Pinpoint the cell where the given text exists, returning its (x, y) midpoint coordinate. 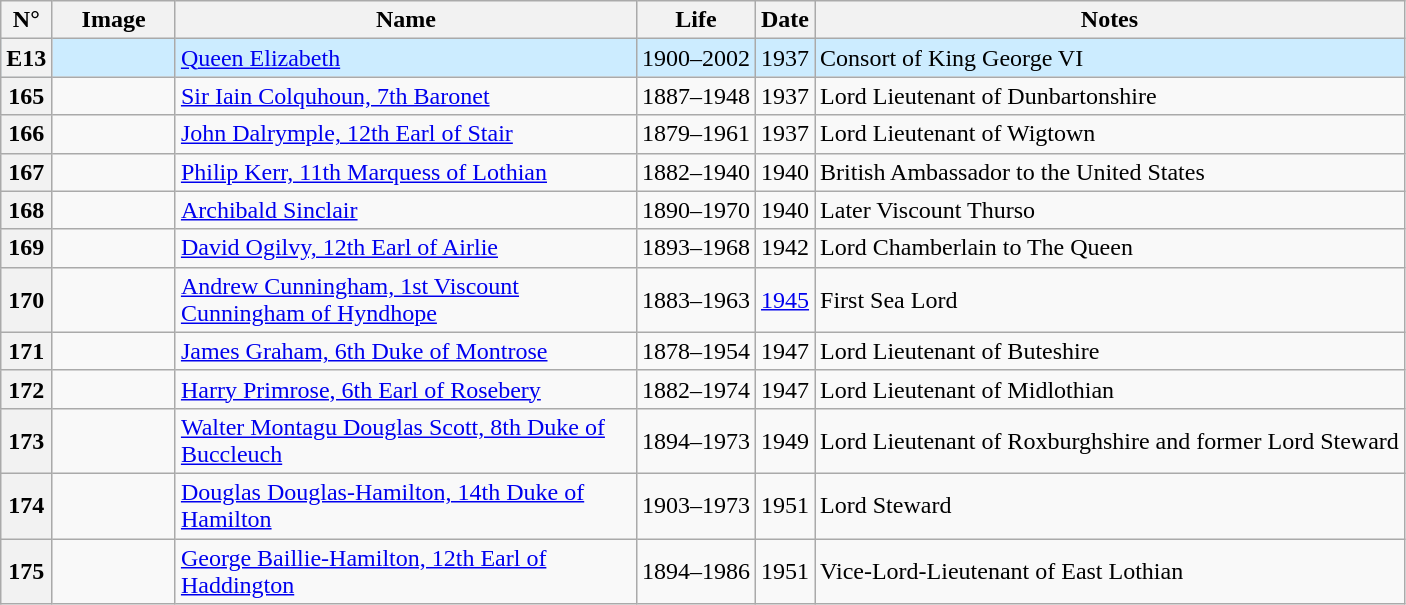
168 (26, 210)
Philip Kerr, 11th Marquess of Lothian (406, 172)
David Ogilvy, 12th Earl of Airlie (406, 248)
Lord Chamberlain to The Queen (1110, 248)
George Baillie-Hamilton, 12th Earl of Haddington (406, 570)
174 (26, 506)
Date (786, 20)
Douglas Douglas-Hamilton, 14th Duke of Hamilton (406, 506)
E13 (26, 58)
165 (26, 96)
170 (26, 300)
N° (26, 20)
Lord Lieutenant of Dunbartonshire (1110, 96)
Andrew Cunningham, 1st Viscount Cunningham of Hyndhope (406, 300)
Vice-Lord-Lieutenant of East Lothian (1110, 570)
1878–1954 (696, 351)
Lord Lieutenant of Midlothian (1110, 389)
James Graham, 6th Duke of Montrose (406, 351)
1882–1940 (696, 172)
Sir Iain Colquhoun, 7th Baronet (406, 96)
Consort of King George VI (1110, 58)
166 (26, 134)
1942 (786, 248)
Life (696, 20)
1945 (786, 300)
Later Viscount Thurso (1110, 210)
Notes (1110, 20)
1903–1973 (696, 506)
1900–2002 (696, 58)
1882–1974 (696, 389)
1894–1973 (696, 440)
169 (26, 248)
Lord Lieutenant of Wigtown (1110, 134)
171 (26, 351)
Image (114, 20)
First Sea Lord (1110, 300)
Queen Elizabeth (406, 58)
1894–1986 (696, 570)
172 (26, 389)
175 (26, 570)
Archibald Sinclair (406, 210)
Harry Primrose, 6th Earl of Rosebery (406, 389)
1890–1970 (696, 210)
1949 (786, 440)
Lord Lieutenant of Buteshire (1110, 351)
Lord Steward (1110, 506)
John Dalrymple, 12th Earl of Stair (406, 134)
173 (26, 440)
1887–1948 (696, 96)
British Ambassador to the United States (1110, 172)
1883–1963 (696, 300)
1879–1961 (696, 134)
1893–1968 (696, 248)
Name (406, 20)
Walter Montagu Douglas Scott, 8th Duke of Buccleuch (406, 440)
Lord Lieutenant of Roxburghshire and former Lord Steward (1110, 440)
167 (26, 172)
